Return the (X, Y) coordinate for the center point of the cell that contains the specified text.  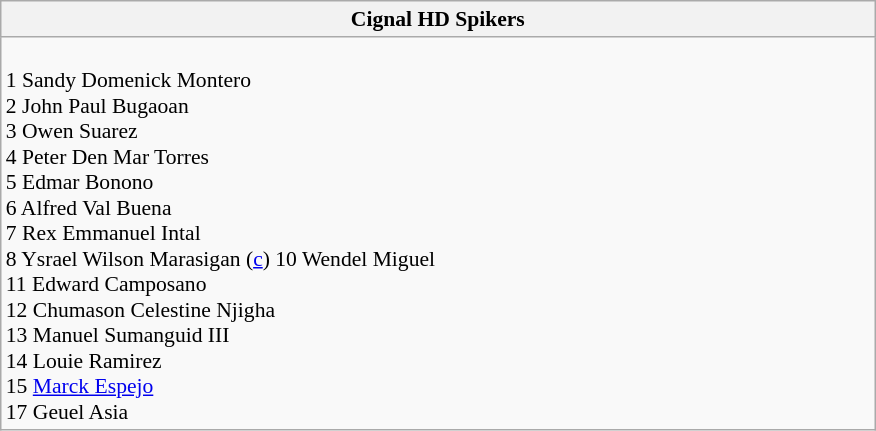
Cignal HD Spikers (438, 19)
